From the cell containing the given text, extract its center point as (X, Y) coordinate. 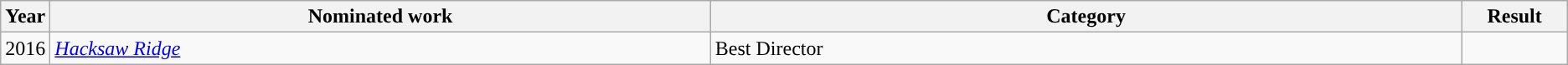
Category (1086, 17)
Best Director (1086, 48)
Year (25, 17)
Hacksaw Ridge (380, 48)
Nominated work (380, 17)
2016 (25, 48)
Result (1514, 17)
